For the text-containing cell, return its midpoint in [X, Y] coordinate format. 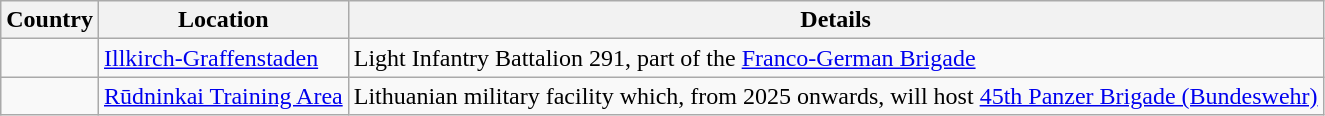
Lithuanian military facility which, from 2025 onwards, will host 45th Panzer Brigade (Bundeswehr) [836, 96]
Illkirch-Graffenstaden [223, 58]
Light Infantry Battalion 291, part of the Franco-German Brigade [836, 58]
Rūdninkai Training Area [223, 96]
Location [223, 20]
Details [836, 20]
Country [50, 20]
